Return the [x, y] coordinate for the center point of the cell that contains the specified text.  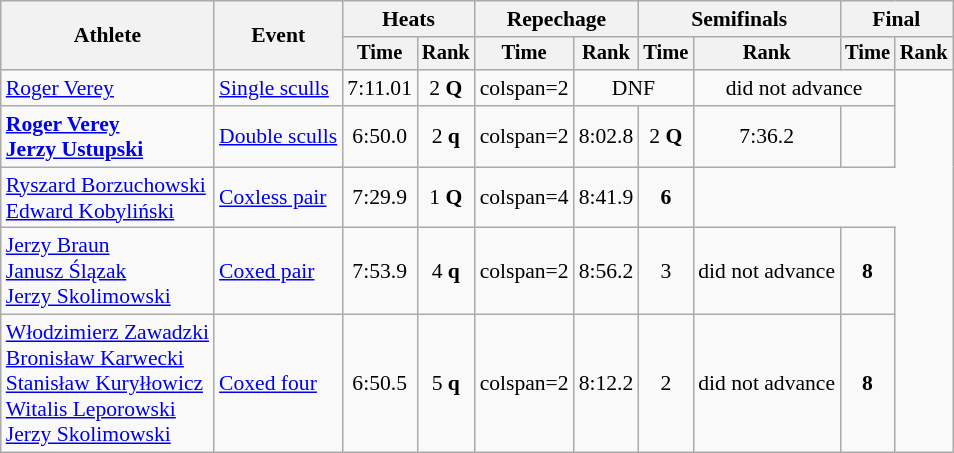
6:50.5 [380, 384]
Włodzimierz ZawadzkiBronisław KarweckiStanisław KuryłłowiczWitalis LeporowskiJerzy Skolimowski [108, 384]
8:41.9 [606, 198]
Repechage [557, 19]
Single sculls [278, 88]
8:12.2 [606, 384]
8:56.2 [606, 272]
7:29.9 [380, 198]
Roger Verey [108, 88]
7:11.01 [380, 88]
6 [666, 198]
6:50.0 [380, 136]
2 q [446, 136]
Athlete [108, 36]
1 Q [446, 198]
Coxed pair [278, 272]
Double sculls [278, 136]
7:36.2 [766, 136]
Roger VereyJerzy Ustupski [108, 136]
Heats [408, 19]
Final [896, 19]
5 q [446, 384]
Coxed four [278, 384]
colspan=4 [524, 198]
Coxless pair [278, 198]
3 [666, 272]
8:02.8 [606, 136]
7:53.9 [380, 272]
Ryszard BorzuchowskiEdward Kobyliński [108, 198]
DNF [634, 88]
Event [278, 36]
4 q [446, 272]
2 [666, 384]
Jerzy BraunJanusz ŚlązakJerzy Skolimowski [108, 272]
Semifinals [739, 19]
